Identify which cell holds the provided text, then report its [X, Y] central coordinate. 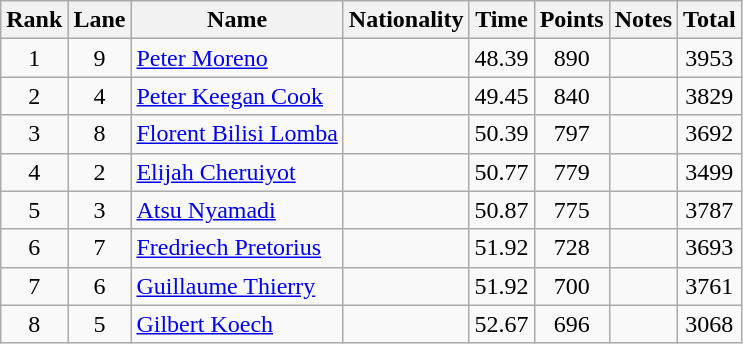
Peter Keegan Cook [237, 96]
797 [572, 134]
890 [572, 58]
840 [572, 96]
50.77 [502, 172]
Total [710, 20]
Points [572, 20]
728 [572, 248]
Guillaume Thierry [237, 286]
Elijah Cheruiyot [237, 172]
49.45 [502, 96]
3068 [710, 324]
3692 [710, 134]
Rank [34, 20]
3953 [710, 58]
700 [572, 286]
50.39 [502, 134]
3829 [710, 96]
1 [34, 58]
3499 [710, 172]
9 [100, 58]
Florent Bilisi Lomba [237, 134]
779 [572, 172]
Fredriech Pretorius [237, 248]
Gilbert Koech [237, 324]
Peter Moreno [237, 58]
Lane [100, 20]
3761 [710, 286]
48.39 [502, 58]
Notes [643, 20]
50.87 [502, 210]
52.67 [502, 324]
Atsu Nyamadi [237, 210]
696 [572, 324]
Time [502, 20]
775 [572, 210]
Name [237, 20]
Nationality [406, 20]
3693 [710, 248]
3787 [710, 210]
